Output the [x, y] coordinate of the center of the cell containing the given text.  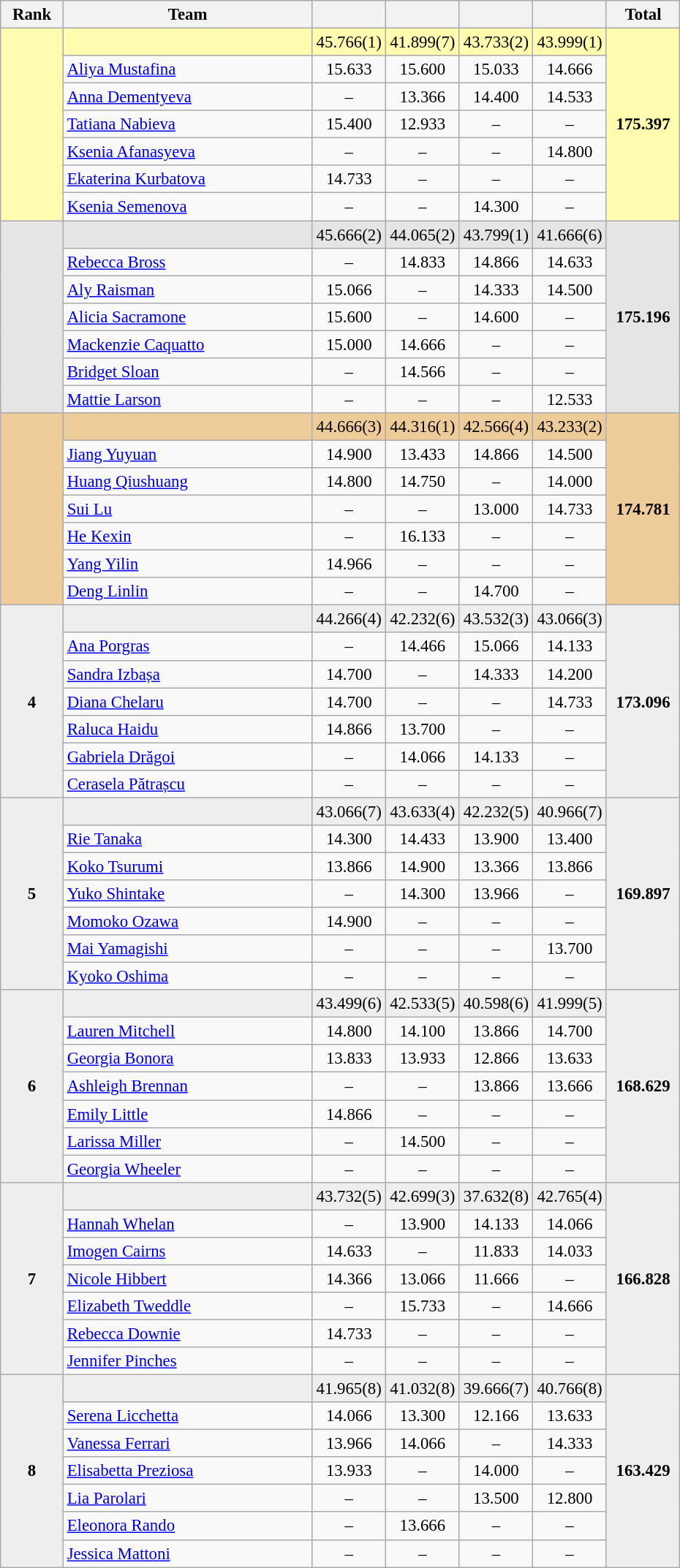
Kyoko Oshima [187, 977]
Larissa Miller [187, 1141]
16.133 [423, 537]
175.196 [643, 317]
Team [187, 15]
13.433 [423, 454]
Mackenzie Caquatto [187, 344]
13.400 [570, 839]
Bridget Sloan [187, 372]
169.897 [643, 893]
Cerasela Pătrașcu [187, 784]
13.833 [350, 1059]
42.765(4) [570, 1196]
13.300 [423, 1416]
Tatiana Nabieva [187, 124]
Georgia Wheeler [187, 1169]
41.899(7) [423, 42]
Jennifer Pinches [187, 1361]
43.499(6) [350, 1004]
15.000 [350, 344]
175.397 [643, 124]
42.232(6) [423, 619]
Diana Chelaru [187, 702]
42.566(4) [496, 427]
41.666(6) [570, 235]
Anna Dementyeva [187, 97]
Huang Qiushuang [187, 482]
42.699(3) [423, 1196]
41.032(8) [423, 1389]
Hannah Whelan [187, 1224]
Total [643, 15]
40.966(7) [570, 811]
Rebecca Bross [187, 262]
6 [32, 1086]
174.781 [643, 509]
Ana Porgras [187, 647]
12.866 [496, 1059]
43.633(4) [423, 811]
14.100 [423, 1031]
13.500 [496, 1499]
Eleonora Rando [187, 1526]
41.965(8) [350, 1389]
Rebecca Downie [187, 1333]
14.366 [350, 1279]
14.566 [423, 372]
166.828 [643, 1278]
12.933 [423, 124]
7 [32, 1278]
14.600 [496, 317]
40.766(8) [570, 1389]
Sui Lu [187, 510]
Deng Linlin [187, 591]
Lia Parolari [187, 1499]
15.033 [496, 69]
Alicia Sacramone [187, 317]
173.096 [643, 702]
12.166 [496, 1416]
163.429 [643, 1471]
Koko Tsurumi [187, 866]
He Kexin [187, 537]
44.666(3) [350, 427]
43.733(2) [496, 42]
4 [32, 702]
11.833 [496, 1251]
Ashleigh Brennan [187, 1086]
12.533 [570, 399]
14.433 [423, 839]
40.598(6) [496, 1004]
13.000 [496, 510]
Rank [32, 15]
43.799(1) [496, 235]
45.766(1) [350, 42]
44.316(1) [423, 427]
Vanessa Ferrari [187, 1444]
Gabriela Drăgoi [187, 757]
13.066 [423, 1279]
8 [32, 1471]
43.066(3) [570, 619]
Aly Raisman [187, 289]
Georgia Bonora [187, 1059]
14.400 [496, 97]
Serena Licchetta [187, 1416]
14.833 [423, 262]
Ksenia Semenova [187, 207]
14.033 [570, 1251]
45.666(2) [350, 235]
41.999(5) [570, 1004]
15.633 [350, 69]
Imogen Cairns [187, 1251]
42.533(5) [423, 1004]
14.966 [350, 564]
43.233(2) [570, 427]
14.533 [570, 97]
Elisabetta Preziosa [187, 1471]
14.200 [570, 674]
15.733 [423, 1306]
Mattie Larson [187, 399]
Yang Yilin [187, 564]
Ksenia Afanasyeva [187, 152]
44.266(4) [350, 619]
Emily Little [187, 1114]
39.666(7) [496, 1389]
Yuko Shintake [187, 894]
5 [32, 893]
11.666 [496, 1279]
Jessica Mattoni [187, 1553]
Mai Yamagishi [187, 949]
43.066(7) [350, 811]
Sandra Izbașa [187, 674]
Momoko Ozawa [187, 922]
14.466 [423, 647]
43.732(5) [350, 1196]
Aliya Mustafina [187, 69]
44.065(2) [423, 235]
Jiang Yuyuan [187, 454]
15.400 [350, 124]
Nicole Hibbert [187, 1279]
12.800 [570, 1499]
37.632(8) [496, 1196]
Ekaterina Kurbatova [187, 179]
43.532(3) [496, 619]
43.999(1) [570, 42]
42.232(5) [496, 811]
Rie Tanaka [187, 839]
14.750 [423, 482]
Lauren Mitchell [187, 1031]
Raluca Haidu [187, 729]
Elizabeth Tweddle [187, 1306]
168.629 [643, 1086]
